Identify which cell holds the provided text, then report its (X, Y) central coordinate. 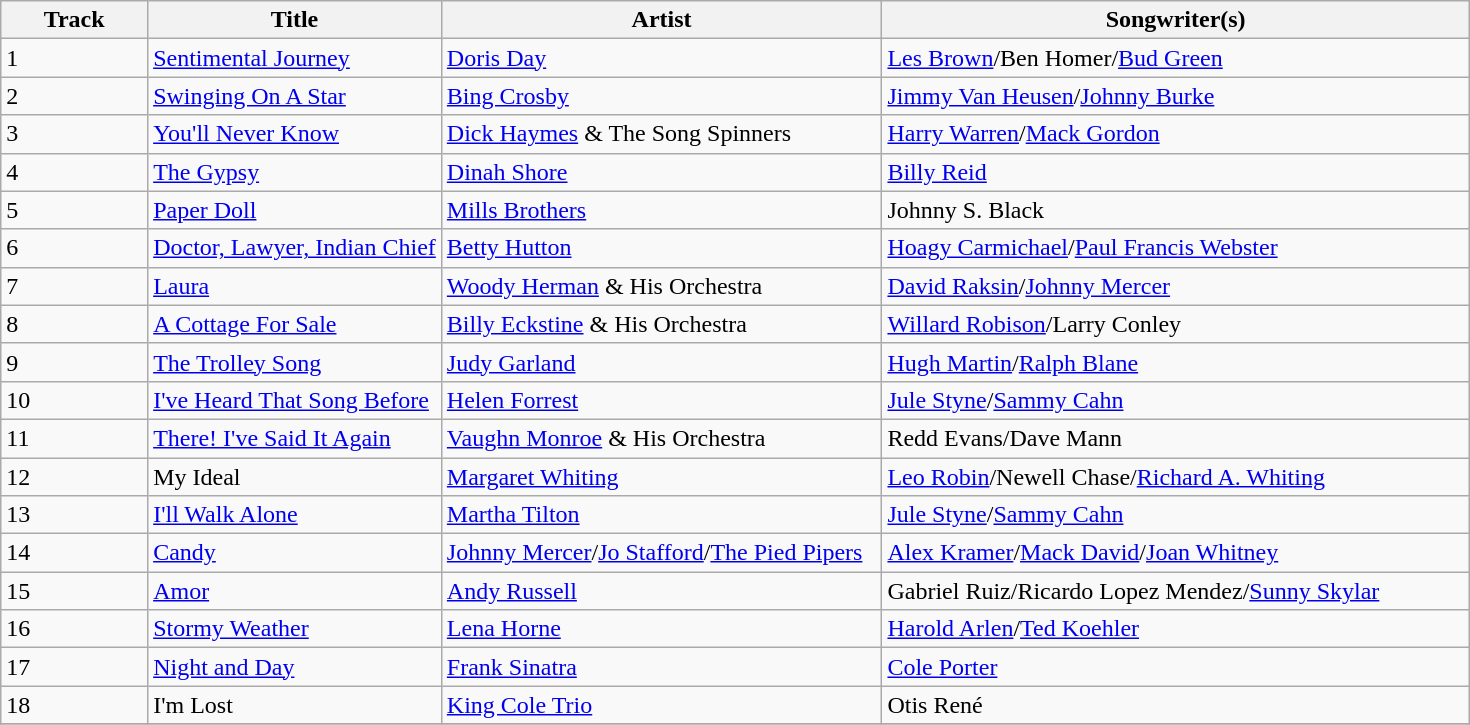
My Ideal (295, 477)
3 (74, 134)
15 (74, 591)
Paper Doll (295, 210)
Jimmy Van Heusen/Johnny Burke (1176, 96)
Swinging On A Star (295, 96)
14 (74, 553)
Dick Haymes & The Song Spinners (662, 134)
Judy Garland (662, 362)
8 (74, 324)
Helen Forrest (662, 400)
Stormy Weather (295, 629)
13 (74, 515)
Redd Evans/Dave Mann (1176, 438)
Alex Kramer/Mack David/Joan Whitney (1176, 553)
I'm Lost (295, 705)
6 (74, 248)
Betty Hutton (662, 248)
Otis René (1176, 705)
1 (74, 58)
Gabriel Ruiz/Ricardo Lopez Mendez/Sunny Skylar (1176, 591)
You'll Never Know (295, 134)
Leo Robin/Newell Chase/Richard A. Whiting (1176, 477)
2 (74, 96)
A Cottage For Sale (295, 324)
Amor (295, 591)
Doctor, Lawyer, Indian Chief (295, 248)
16 (74, 629)
Martha Tilton (662, 515)
Woody Herman & His Orchestra (662, 286)
Andy Russell (662, 591)
Hugh Martin/Ralph Blane (1176, 362)
Track (74, 20)
Billy Reid (1176, 172)
Johnny Mercer/Jo Stafford/The Pied Pipers (662, 553)
Sentimental Journey (295, 58)
Harold Arlen/Ted Koehler (1176, 629)
Doris Day (662, 58)
11 (74, 438)
Harry Warren/Mack Gordon (1176, 134)
Vaughn Monroe & His Orchestra (662, 438)
Hoagy Carmichael/Paul Francis Webster (1176, 248)
Laura (295, 286)
Night and Day (295, 667)
There! I've Said It Again (295, 438)
10 (74, 400)
Cole Porter (1176, 667)
4 (74, 172)
Title (295, 20)
Dinah Shore (662, 172)
7 (74, 286)
Billy Eckstine & His Orchestra (662, 324)
I've Heard That Song Before (295, 400)
King Cole Trio (662, 705)
Candy (295, 553)
Bing Crosby (662, 96)
I'll Walk Alone (295, 515)
17 (74, 667)
Margaret Whiting (662, 477)
18 (74, 705)
Les Brown/Ben Homer/Bud Green (1176, 58)
Artist (662, 20)
Frank Sinatra (662, 667)
Lena Horne (662, 629)
Willard Robison/Larry Conley (1176, 324)
Mills Brothers (662, 210)
12 (74, 477)
The Gypsy (295, 172)
Johnny S. Black (1176, 210)
David Raksin/Johnny Mercer (1176, 286)
9 (74, 362)
5 (74, 210)
The Trolley Song (295, 362)
Songwriter(s) (1176, 20)
